Search for the cell housing the specified text and yield its [x, y] center coordinate. 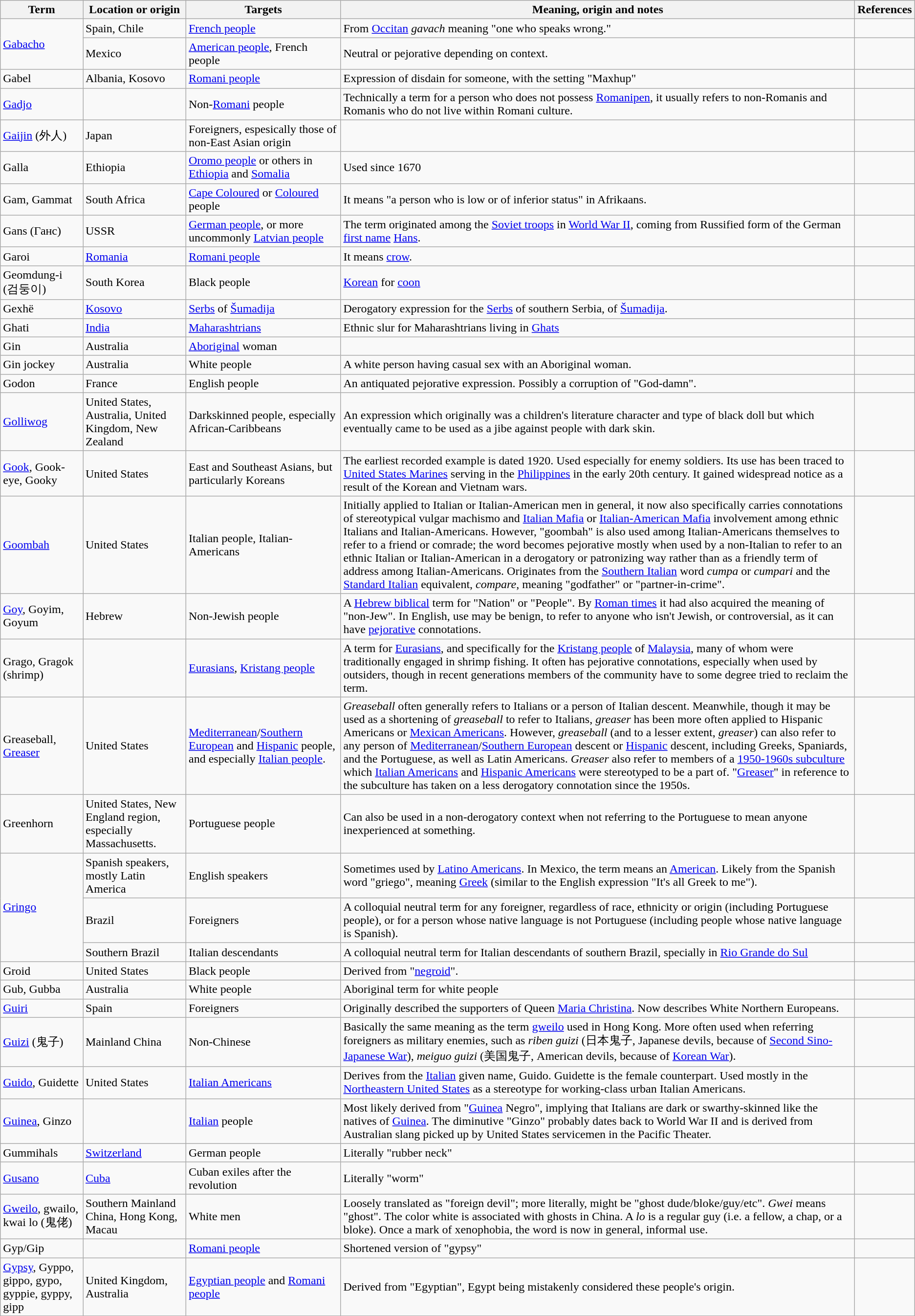
Japan [135, 136]
East and Southeast Asians, but particularly Koreans [263, 473]
Italian people [263, 1121]
Literally "rubber neck" [598, 1153]
Guido, Guidette [42, 1082]
Romania [135, 256]
Greenhorn [42, 824]
Non-Chinese [263, 1042]
Can also be used in a non-derogatory context when not referring to the Portuguese to mean anyone inexperienced at something. [598, 824]
White men [263, 1216]
Cape Coloured or Coloured people [263, 199]
Egyptian people and Romani people [263, 1287]
Serbs of Šumadija [263, 309]
Greaseball, Greaser [42, 746]
United Kingdom, Australia [135, 1287]
Darkskinned people, especially African-Caribbeans [263, 421]
Meaning, origin and notes [598, 10]
American people, French people [263, 54]
Ethnic slur for Maharashtrians living in Ghats [598, 328]
Aboriginal woman [263, 346]
Technically a term for a person who does not possess Romanipen, it usually refers to non-Romanis and Romanis who do not live within Romani culture. [598, 104]
Used since 1670 [598, 167]
Neutral or pejorative depending on context. [598, 54]
South Korea [135, 283]
Gans (Ганс) [42, 231]
Groid [42, 971]
Aboriginal term for white people [598, 989]
Gringo [42, 907]
Korean for coon [598, 283]
Grago, Gragok (shrimp) [42, 668]
References [885, 10]
Guizi (鬼子) [42, 1042]
Gam, Gammat [42, 199]
Guiri [42, 1008]
A colloquial neutral term for Italian descendants of southern Brazil, specially in Rio Grande do Sul [598, 952]
French people [263, 28]
Gummihals [42, 1153]
The term originated among the Soviet troops in World War II, coming from Russified form of the German first name Hans. [598, 231]
Gub, Gubba [42, 989]
Italian Americans [263, 1082]
Cuban exiles after the revolution [263, 1178]
Mainland China [135, 1042]
Gyp/Gip [42, 1248]
Southern Mainland China, Hong Kong, Macau [135, 1216]
Gook, Gook-eye, Gooky [42, 473]
Italian descendants [263, 952]
English speakers [263, 876]
From Occitan gavach meaning "one who speaks wrong." [598, 28]
Eurasians, Kristang people [263, 668]
Gin jockey [42, 365]
Spain, Chile [135, 28]
An antiquated pejorative expression. Possibly a corruption of "God-damn". [598, 383]
Oromo people or others in Ethiopia and Somalia [263, 167]
Mexico [135, 54]
Shortened version of "gypsy" [598, 1248]
Albania, Kosovo [135, 79]
Hebrew [135, 616]
United States, Australia, United Kingdom, New Zealand [135, 421]
Southern Brazil [135, 952]
Switzerland [135, 1153]
India [135, 328]
German people, or more uncommonly Latvian people [263, 231]
Italian people, Italian-Americans [263, 545]
Galla [42, 167]
Ghati [42, 328]
Derived from "negroid". [598, 971]
Goombah [42, 545]
Targets [263, 10]
Originally described the supporters of Queen Maria Christina. Now describes White Northern Europeans. [598, 1008]
Kosovo [135, 309]
Portuguese people [263, 824]
Location or origin [135, 10]
Cuba [135, 1178]
Gusano [42, 1178]
Derogatory expression for the Serbs of southern Serbia, of Šumadija. [598, 309]
United States, New England region, especially Massachusetts. [135, 824]
Gin [42, 346]
South Africa [135, 199]
Gypsy, Gyppo, gippo, gypo, gyppie, gyppy, gipp [42, 1287]
Guinea, Ginzo [42, 1121]
Term [42, 10]
Geomdung-i (검둥이) [42, 283]
Gweilo, gwailo, kwai lo (鬼佬) [42, 1216]
Foreigners, espesically those of non-East Asian origin [263, 136]
Gadjo [42, 104]
France [135, 383]
Gaijin (外人) [42, 136]
Garoi [42, 256]
It means "a person who is low or of inferior status" in Afrikaans. [598, 199]
English people [263, 383]
Gexhë [42, 309]
Non-Jewish people [263, 616]
Mediterranean/Southern European and Hispanic people, and especially Italian people. [263, 746]
Ethiopia [135, 167]
Brazil [135, 921]
German people [263, 1153]
It means crow. [598, 256]
Literally "worm" [598, 1178]
A white person having casual sex with an Aboriginal woman. [598, 365]
Maharashtrians [263, 328]
Spanish speakers, mostly Latin America [135, 876]
Gabacho [42, 44]
USSR [135, 231]
Spain [135, 1008]
Goy, Goyim, Goyum [42, 616]
Golliwog [42, 421]
Derived from "Egyptian", Egypt being mistakenly considered these people's origin. [598, 1287]
Godon [42, 383]
Gabel [42, 79]
Non-Romani people [263, 104]
Expression of disdain for someone, with the setting "Maxhup" [598, 79]
